Extract the [X, Y] coordinate from the center of the cell holding the provided text.  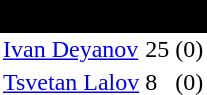
Goalkeepers [103, 16]
25 [157, 50]
Ivan Deyanov [71, 50]
(0) [189, 50]
